Determine the [X, Y] coordinate at the center of the cell enclosing the given text.  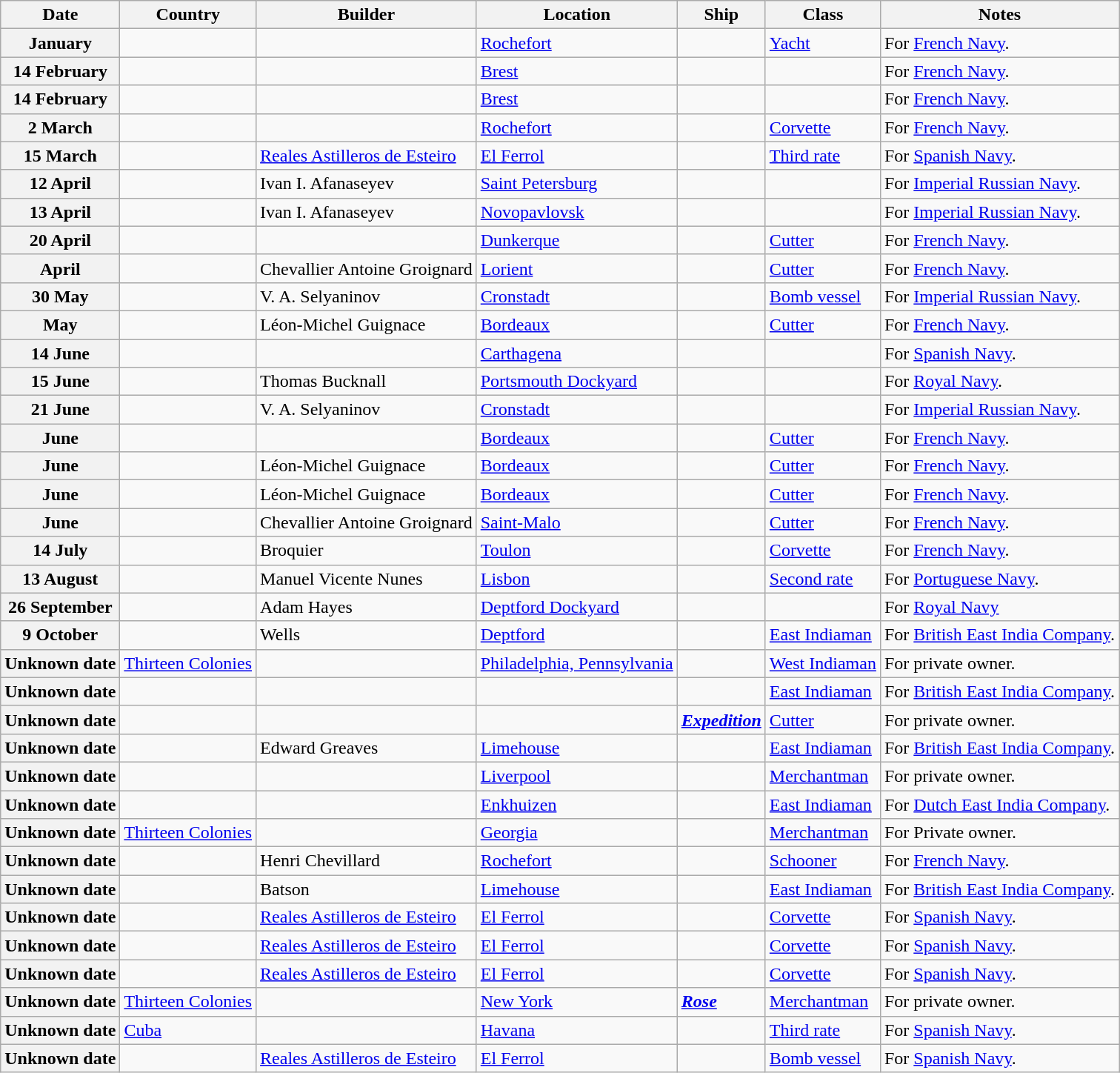
14 July [61, 551]
13 April [61, 212]
Wells [367, 635]
Saint-Malo [576, 522]
New York [576, 1002]
Yacht [822, 43]
Lorient [576, 268]
Deptford [576, 635]
Georgia [576, 833]
20 April [61, 240]
For Dutch East India Company. [999, 804]
Havana [576, 1030]
Deptford Dockyard [576, 607]
Carthagena [576, 353]
Cuba [188, 1030]
Builder [367, 15]
Philadelphia, Pennsylvania [576, 663]
April [61, 268]
Batson [367, 889]
Adam Hayes [367, 607]
Dunkerque [576, 240]
Lisbon [576, 579]
Novopavlovsk [576, 212]
Schooner [822, 861]
Rose [721, 1002]
Henri Chevillard [367, 861]
Thomas Bucknall [367, 382]
Manuel Vicente Nunes [367, 579]
For Royal Navy [999, 607]
Date [61, 15]
15 March [61, 156]
Second rate [822, 579]
15 June [61, 382]
Portsmouth Dockyard [576, 382]
Notes [999, 15]
14 June [61, 353]
Expedition [721, 720]
Location [576, 15]
January [61, 43]
Enkhuizen [576, 804]
Class [822, 15]
Ship [721, 15]
Broquier [367, 551]
May [61, 325]
26 September [61, 607]
30 May [61, 296]
Saint Petersburg [576, 184]
West Indiaman [822, 663]
Edward Greaves [367, 748]
21 June [61, 410]
For Royal Navy. [999, 382]
2 March [61, 127]
Liverpool [576, 776]
13 August [61, 579]
For Portuguese Navy. [999, 579]
For Private owner. [999, 833]
Country [188, 15]
12 April [61, 184]
9 October [61, 635]
Toulon [576, 551]
